From the cell containing the given text, extract its center point as (x, y) coordinate. 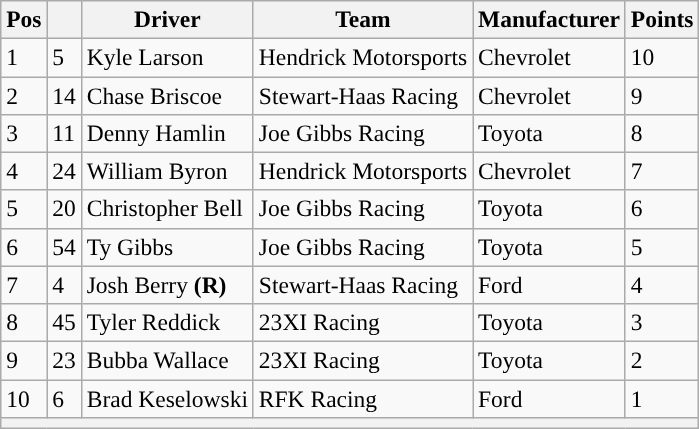
Manufacturer (550, 19)
24 (64, 171)
Josh Berry (R) (167, 285)
Ty Gibbs (167, 247)
Denny Hamlin (167, 133)
11 (64, 133)
Christopher Bell (167, 209)
William Byron (167, 171)
Chase Briscoe (167, 95)
Tyler Reddick (167, 322)
23 (64, 360)
Brad Keselowski (167, 398)
14 (64, 95)
Bubba Wallace (167, 360)
Pos (24, 19)
20 (64, 209)
RFK Racing (362, 398)
Team (362, 19)
54 (64, 247)
Kyle Larson (167, 57)
Driver (167, 19)
45 (64, 322)
Points (662, 19)
